Extract the (x, y) coordinate from the center of the cell holding the provided text.  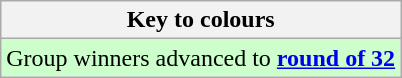
Key to colours (201, 20)
Group winners advanced to round of 32 (201, 58)
